Capture the cell that displays the provided text and extract its [x, y] central coordinate. 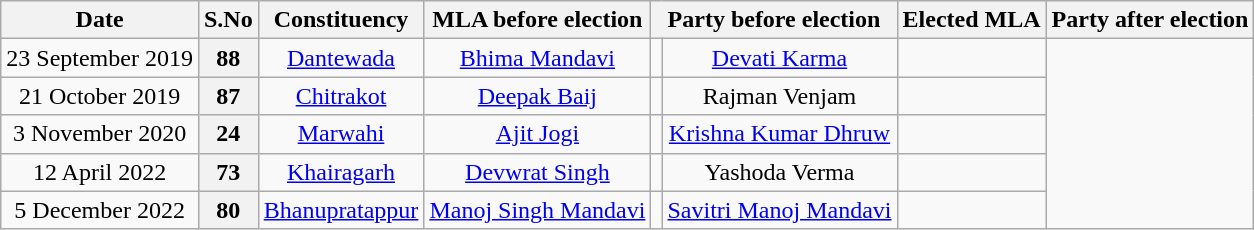
Khairagarh [341, 172]
Bhanupratappur [341, 210]
73 [228, 172]
Dantewada [341, 58]
3 November 2020 [100, 134]
MLA before election [538, 20]
Yashoda Verma [780, 172]
Date [100, 20]
87 [228, 96]
24 [228, 134]
88 [228, 58]
Rajman Venjam [780, 96]
Marwahi [341, 134]
12 April 2022 [100, 172]
Chitrakot [341, 96]
Deepak Baij [538, 96]
Devwrat Singh [538, 172]
Bhima Mandavi [538, 58]
Elected MLA [972, 20]
21 October 2019 [100, 96]
Party after election [1150, 20]
S.No [228, 20]
Devati Karma [780, 58]
Manoj Singh Mandavi [538, 210]
Constituency [341, 20]
Krishna Kumar Dhruw [780, 134]
23 September 2019 [100, 58]
5 December 2022 [100, 210]
80 [228, 210]
Ajit Jogi [538, 134]
Party before election [774, 20]
Savitri Manoj Mandavi [780, 210]
